Identify which cell holds the provided text, then report its (X, Y) central coordinate. 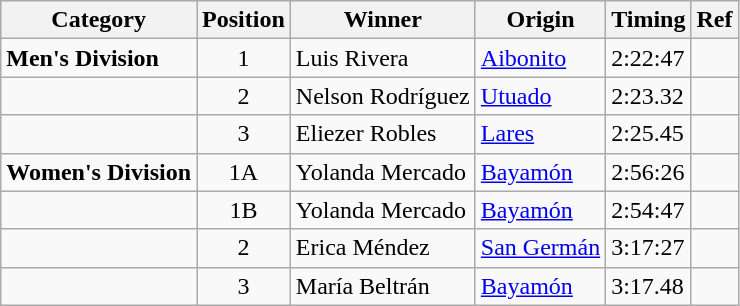
Nelson Rodríguez (382, 96)
3:17:27 (648, 248)
Origin (540, 20)
Category (99, 20)
1A (244, 172)
Eliezer Robles (382, 134)
2:56:26 (648, 172)
Position (244, 20)
Women's Division (99, 172)
2:23.32 (648, 96)
1B (244, 210)
Erica Méndez (382, 248)
Timing (648, 20)
3:17.48 (648, 286)
San Germán (540, 248)
2:22:47 (648, 58)
1 (244, 58)
Ref (714, 20)
2:25.45 (648, 134)
Men's Division (99, 58)
Aibonito (540, 58)
Utuado (540, 96)
2:54:47 (648, 210)
María Beltrán (382, 286)
Luis Rivera (382, 58)
Winner (382, 20)
Lares (540, 134)
